Capture the cell that displays the provided text and extract its [x, y] central coordinate. 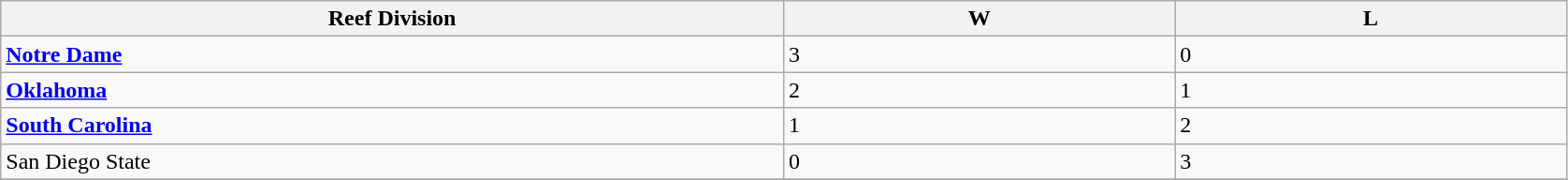
W [979, 19]
Oklahoma [393, 90]
Notre Dame [393, 54]
South Carolina [393, 126]
San Diego State [393, 161]
L [1371, 19]
Reef Division [393, 19]
